Detect which cell encompasses the target text, then output its (X, Y) center coordinate. 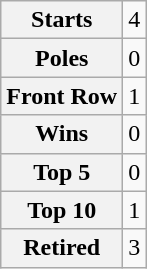
Wins (62, 134)
Top 5 (62, 172)
4 (134, 20)
Retired (62, 248)
Poles (62, 58)
3 (134, 248)
Starts (62, 20)
Front Row (62, 96)
Top 10 (62, 210)
